Identify which cell holds the provided text, then report its (X, Y) central coordinate. 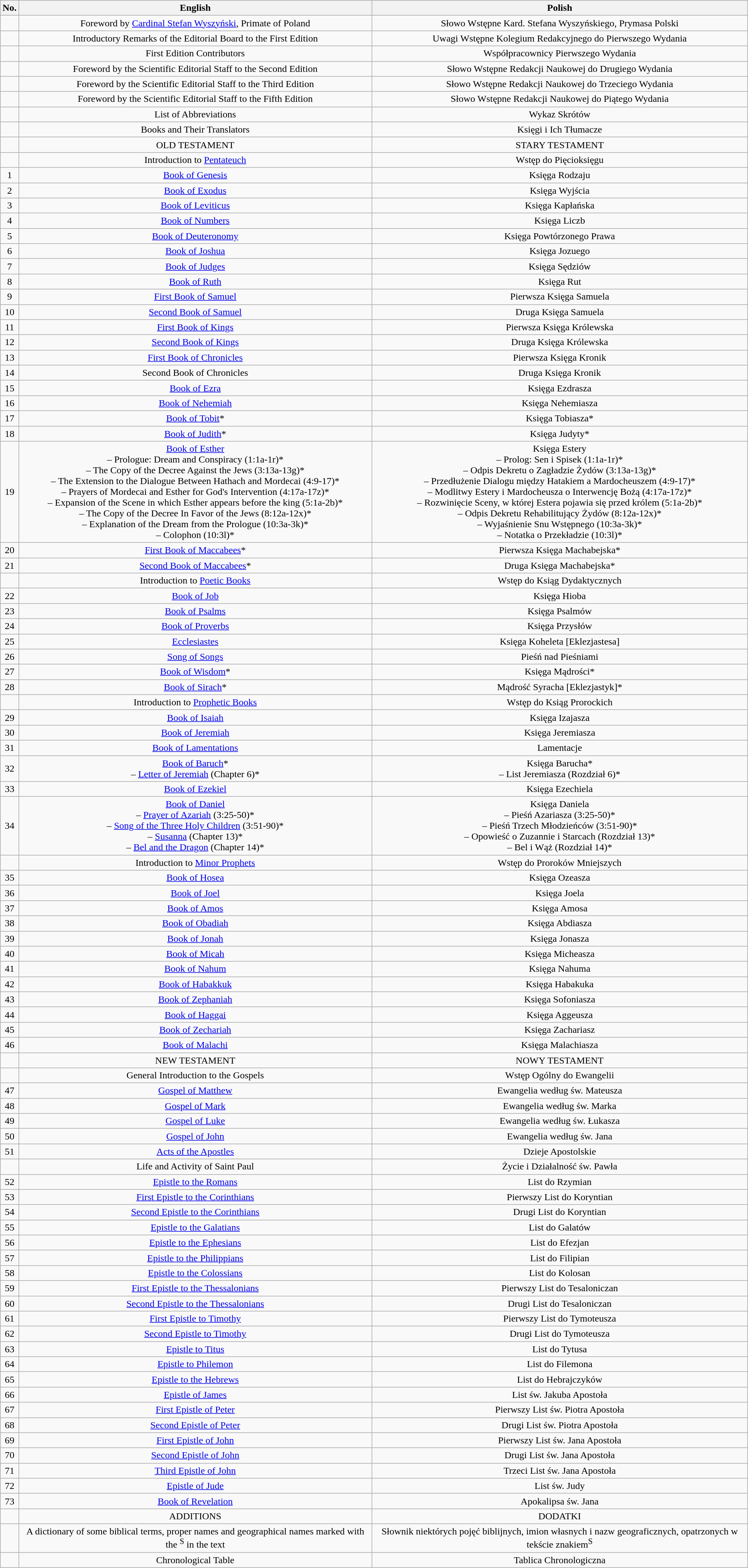
Księga Zachariasz (559, 1030)
61 (10, 1319)
14 (10, 373)
Drugi List św. Jana Apostoła (559, 1455)
Księga Barucha*– List Jeremiasza (Rozdział 6)* (559, 768)
Druga Księga Kronik (559, 373)
21 (10, 566)
15 (10, 388)
Słowo Wstępne Redakcji Naukowej do Trzeciego Wydania (559, 84)
List do Filemona (559, 1364)
Apokalipsa św. Jana (559, 1501)
Acts of the Apostles (195, 1151)
71 (10, 1471)
Księga Liczb (559, 221)
49 (10, 1121)
Second Book of Chronicles (195, 373)
31 (10, 748)
Book of Zephaniah (195, 999)
2 (10, 191)
44 (10, 1014)
Gospel of Matthew (195, 1091)
Book of Exodus (195, 191)
37 (10, 908)
Słowo Wstępne Redakcji Naukowej do Piątego Wydania (559, 99)
Book of Habakkuk (195, 984)
7 (10, 266)
A dictionary of some biblical terms, proper names and geographical names marked with the S in the text (195, 1538)
Księga Izajasza (559, 717)
39 (10, 939)
35 (10, 878)
Księga Judyty* (559, 433)
List do Rzymian (559, 1182)
Book of Psalms (195, 611)
Second Epistle of John (195, 1455)
Pieśń nad Pieśniami (559, 657)
Foreword by Cardinal Stefan Wyszyński, Primate of Poland (195, 23)
62 (10, 1334)
Ewangelia według św. Jana (559, 1136)
Introduction to Prophetic Books (195, 702)
16 (10, 403)
63 (10, 1349)
Księga Przysłów (559, 626)
26 (10, 657)
Pierwszy List św. Piotra Apostoła (559, 1410)
List do Galatów (559, 1227)
12 (10, 342)
Epistle to the Colossians (195, 1273)
General Introduction to the Gospels (195, 1076)
Second Epistle to the Thessalonians (195, 1303)
First Epistle of John (195, 1440)
Księga Jonasza (559, 939)
46 (10, 1045)
List do Kolosan (559, 1273)
Życie i Działalność św. Pawła (559, 1167)
First Book of Maccabees* (195, 550)
48 (10, 1106)
List do Hebrajczyków (559, 1379)
Foreword by the Scientific Editorial Staff to the Third Edition (195, 84)
Book of Revelation (195, 1501)
55 (10, 1227)
Księga Ezdrasza (559, 388)
Epistle to Titus (195, 1349)
Book of Ezekiel (195, 789)
Book of Haggai (195, 1014)
29 (10, 717)
59 (10, 1288)
Ewangelia według św. Marka (559, 1106)
List św. Judy (559, 1486)
First Epistle to Timothy (195, 1319)
Księga Habakuka (559, 984)
Wstęp do Ksiąg Prorockich (559, 702)
Book of Zechariah (195, 1030)
Drugi List do Tymoteusza (559, 1334)
Księga Nehemiasza (559, 403)
Księga Tobiasza* (559, 418)
11 (10, 327)
Księga Jozuego (559, 251)
47 (10, 1091)
Księga Nahuma (559, 969)
30 (10, 732)
Book of Amos (195, 908)
Druga Księga Królewska (559, 342)
Księga Hioba (559, 596)
72 (10, 1486)
Introductory Remarks of the Editorial Board to the First Edition (195, 38)
Księga Malachiasza (559, 1045)
Book of Nehemiah (195, 403)
Epistle to the Hebrews (195, 1379)
Book of Nahum (195, 969)
Polish (559, 8)
4 (10, 221)
Book of Lamentations (195, 748)
33 (10, 789)
Księga Sędziów (559, 266)
Księga Aggeusza (559, 1014)
First Book of Chronicles (195, 357)
Wstęp Ogólny do Ewangelii (559, 1076)
Book of Baruch*– Letter of Jeremiah (Chapter 6)* (195, 768)
23 (10, 611)
Księga Ozeasza (559, 878)
Book of Ezra (195, 388)
Księga Koheleta [Eklezjastesa] (559, 641)
Third Epistle of John (195, 1471)
24 (10, 626)
No. (10, 8)
53 (10, 1197)
Drugi List św. Piotra Apostoła (559, 1425)
Book of Jeremiah (195, 732)
Wstęp do Proroków Mniejszych (559, 863)
Pierwszy List do Koryntian (559, 1197)
17 (10, 418)
Pierwsza Księga Królewska (559, 327)
73 (10, 1501)
Ecclesiastes (195, 641)
Pierwszy List św. Jana Apostoła (559, 1440)
5 (10, 236)
Mądrość Syracha [Eklezjastyk]* (559, 687)
Book of Daniel– Prayer of Azariah (3:25-50)*– Song of the Three Holy Children (3:51-90)*– Susanna (Chapter 13)*– Bel and the Dragon (Chapter 14)* (195, 826)
Pierwszy List do Tymoteusza (559, 1319)
Second Book of Kings (195, 342)
Song of Songs (195, 657)
Dzieje Apostolskie (559, 1151)
22 (10, 596)
Epistle of Jude (195, 1486)
6 (10, 251)
Wykaz Skrótów (559, 114)
Epistle to Philemon (195, 1364)
Life and Activity of Saint Paul (195, 1167)
Foreword by the Scientific Editorial Staff to the Fifth Edition (195, 99)
34 (10, 826)
Book of Judges (195, 266)
Ewangelia według św. Mateusza (559, 1091)
Pierwszy List do Tesaloniczan (559, 1288)
Księga Amosa (559, 908)
Foreword by the Scientific Editorial Staff to the Second Edition (195, 69)
List św. Jakuba Apostoła (559, 1395)
42 (10, 984)
OLD TESTAMENT (195, 145)
3 (10, 206)
27 (10, 672)
First Epistle to the Corinthians (195, 1197)
List do Efezjan (559, 1242)
1 (10, 175)
9 (10, 297)
Epistle of James (195, 1395)
Wstęp do Pięcioksięgu (559, 160)
First Epistle of Peter (195, 1410)
54 (10, 1212)
First Edition Contributors (195, 54)
Księga Abdiasza (559, 923)
Book of Malachi (195, 1045)
Współpracownicy Pierwszego Wydania (559, 54)
56 (10, 1242)
Tablica Chronologiczna (559, 1560)
Pierwsza Księga Samuela (559, 297)
25 (10, 641)
Second Book of Maccabees* (195, 566)
Księga Ezechiela (559, 789)
First Book of Kings (195, 327)
41 (10, 969)
Book of Numbers (195, 221)
Book of Isaiah (195, 717)
60 (10, 1303)
66 (10, 1395)
Wstęp do Ksiąg Dydaktycznych (559, 581)
28 (10, 687)
Book of Obadiah (195, 923)
Ewangelia według św. Łukasza (559, 1121)
Introduction to Pentateuch (195, 160)
Księga Kapłańska (559, 206)
70 (10, 1455)
Gospel of Mark (195, 1106)
Book of Ruth (195, 282)
18 (10, 433)
Druga Księga Machabejska* (559, 566)
Book of Tobit* (195, 418)
Book of Joshua (195, 251)
NEW TESTAMENT (195, 1060)
52 (10, 1182)
Epistle to the Ephesians (195, 1242)
Book of Genesis (195, 175)
Drugi List do Koryntian (559, 1212)
40 (10, 954)
Księga Wyjścia (559, 191)
32 (10, 768)
Księga Joela (559, 893)
English (195, 8)
57 (10, 1258)
Book of Judith* (195, 433)
List do Filipian (559, 1258)
Księga Rut (559, 282)
Chronological Table (195, 1560)
Uwagi Wstępne Kolegium Redakcyjnego do Pierwszego Wydania (559, 38)
67 (10, 1410)
First Epistle to the Thessalonians (195, 1288)
Book of Job (195, 596)
58 (10, 1273)
50 (10, 1136)
Introduction to Minor Prophets (195, 863)
10 (10, 312)
List do Tytusa (559, 1349)
STARY TESTAMENT (559, 145)
Book of Jonah (195, 939)
38 (10, 923)
68 (10, 1425)
Księga Psalmów (559, 611)
Księga Mądrości* (559, 672)
Second Epistle of Peter (195, 1425)
Księga Jeremiasza (559, 732)
Book of Deuteronomy (195, 236)
Second Book of Samuel (195, 312)
8 (10, 282)
Księgi i Ich Tłumacze (559, 129)
DODATKI (559, 1516)
NOWY TESTAMENT (559, 1060)
69 (10, 1440)
Book of Leviticus (195, 206)
Słownik niektórych pojęć biblijnych, imion własnych i nazw geograficznych, opatrzonych w tekście znakiemS (559, 1538)
Druga Księga Samuela (559, 312)
Księga Sofoniasza (559, 999)
19 (10, 492)
Books and Their Translators (195, 129)
Book of Sirach* (195, 687)
20 (10, 550)
Epistle to the Philippians (195, 1258)
ADDITIONS (195, 1516)
Księga Powtórzonego Prawa (559, 236)
Pierwsza Księga Kronik (559, 357)
Book of Wisdom* (195, 672)
13 (10, 357)
Drugi List do Tesaloniczan (559, 1303)
Book of Hosea (195, 878)
Księga Micheasza (559, 954)
Epistle to the Galatians (195, 1227)
Book of Micah (195, 954)
51 (10, 1151)
45 (10, 1030)
Księga Rodzaju (559, 175)
Introduction to Poetic Books (195, 581)
Gospel of Luke (195, 1121)
List of Abbreviations (195, 114)
Book of Proverbs (195, 626)
Second Epistle to Timothy (195, 1334)
Pierwsza Księga Machabejska* (559, 550)
64 (10, 1364)
First Book of Samuel (195, 297)
Trzeci List św. Jana Apostoła (559, 1471)
Gospel of John (195, 1136)
36 (10, 893)
Book of Joel (195, 893)
43 (10, 999)
65 (10, 1379)
Słowo Wstępne Redakcji Naukowej do Drugiego Wydania (559, 69)
Lamentacje (559, 748)
Second Epistle to the Corinthians (195, 1212)
Epistle to the Romans (195, 1182)
Słowo Wstępne Kard. Stefana Wyszyńskiego, Prymasa Polski (559, 23)
